From the cell containing the given text, extract its center point as (x, y) coordinate. 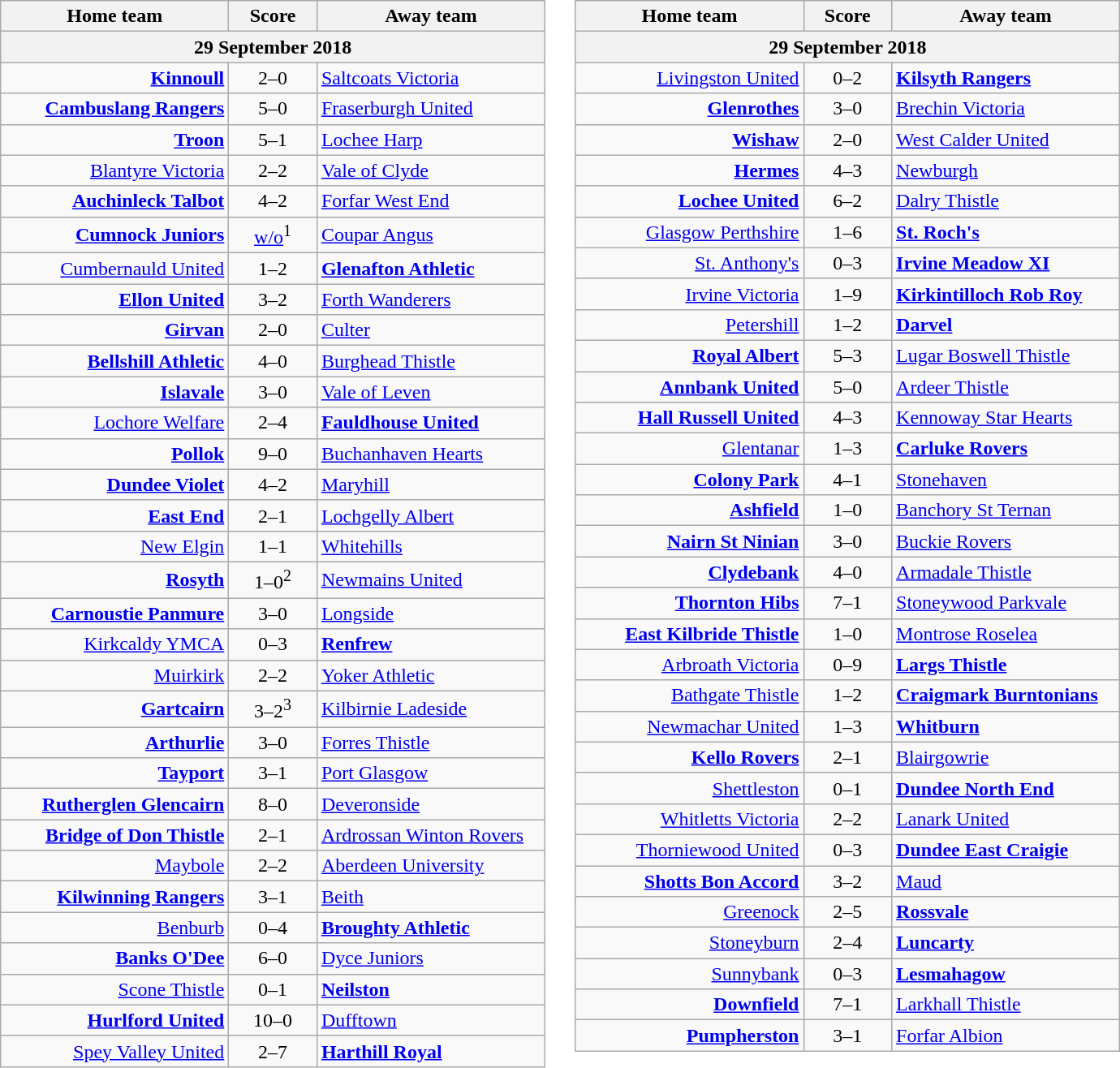
Auchinleck Talbot (115, 201)
Shotts Bon Accord (690, 881)
Clydebank (690, 572)
West Calder United (1006, 140)
Vale of Leven (430, 392)
Hall Russell United (690, 418)
Spey Valley United (115, 1051)
Broughty Athletic (430, 928)
Kilbirnie Ladeside (430, 709)
Glentanar (690, 449)
8–0 (273, 804)
Yoker Athletic (430, 675)
Islavale (115, 392)
Greenock (690, 912)
Craigmark Burntonians (1006, 695)
Girvan (115, 330)
Burghead Thistle (430, 361)
Buchanhaven Hearts (430, 454)
Tayport (115, 773)
Aberdeen University (430, 866)
Larkhall Thistle (1006, 1005)
Buckie Rovers (1006, 541)
Thorniewood United (690, 850)
Benburb (115, 928)
Maybole (115, 866)
Lanark United (1006, 819)
0–4 (273, 928)
Pollok (115, 454)
Stonehaven (1006, 480)
Banchory St Ternan (1006, 510)
1–9 (847, 294)
East Kilbride Thistle (690, 634)
Coupar Angus (430, 235)
1–6 (847, 232)
Newburgh (1006, 170)
Stoneyburn (690, 943)
Downfield (690, 1005)
Montrose Roselea (1006, 634)
Ellon United (115, 299)
Irvine Meadow XI (1006, 263)
6–0 (273, 958)
Scone Thistle (115, 989)
Newmains United (430, 579)
Lochee United (690, 201)
Gartcairn (115, 709)
Wishaw (690, 140)
10–0 (273, 1020)
Glenrothes (690, 109)
Bellshill Athletic (115, 361)
0–9 (847, 665)
Maryhill (430, 484)
Vale of Clyde (430, 170)
Culter (430, 330)
Armadale Thistle (1006, 572)
Rossvale (1006, 912)
Dundee East Craigie (1006, 850)
5–1 (273, 140)
Neilston (430, 989)
4–1 (847, 480)
St. Roch's (1006, 232)
Port Glasgow (430, 773)
Carluke Rovers (1006, 449)
Forth Wanderers (430, 299)
Lugar Boswell Thistle (1006, 355)
Nairn St Ninian (690, 541)
St. Anthony's (690, 263)
East End (115, 515)
2–5 (847, 912)
Forres Thistle (430, 743)
Kilwinning Rangers (115, 897)
Shettleston (690, 788)
Glenafton Athletic (430, 269)
Luncarty (1006, 943)
Lesmahagow (1006, 974)
Newmachar United (690, 726)
Hermes (690, 170)
Hurlford United (115, 1020)
Lochore Welfare (115, 423)
Dufftown (430, 1020)
1–02 (273, 579)
Lochee Harp (430, 140)
Fraserburgh United (430, 109)
Dundee Violet (115, 484)
Kello Rovers (690, 757)
Petershill (690, 325)
Whitburn (1006, 726)
w/o1 (273, 235)
1–1 (273, 546)
Lochgelly Albert (430, 515)
Maud (1006, 881)
Brechin Victoria (1006, 109)
Whitehills (430, 546)
Saltcoats Victoria (430, 78)
Blairgowrie (1006, 757)
Carnoustie Panmure (115, 614)
Dyce Juniors (430, 958)
Arbroath Victoria (690, 665)
Forfar West End (430, 201)
Rutherglen Glencairn (115, 804)
Rosyth (115, 579)
Muirkirk (115, 675)
Ashfield (690, 510)
Dalry Thistle (1006, 201)
Kirkcaldy YMCA (115, 644)
Ardeer Thistle (1006, 387)
Livingston United (690, 78)
Sunnybank (690, 974)
Arthurlie (115, 743)
Darvel (1006, 325)
9–0 (273, 454)
Cambuslang Rangers (115, 109)
Kirkintilloch Rob Roy (1006, 294)
Renfrew (430, 644)
Ardrossan Winton Rovers (430, 835)
Glasgow Perthshire (690, 232)
Thornton Hibs (690, 603)
Dundee North End (1006, 788)
Longside (430, 614)
Pumpherston (690, 1036)
Blantyre Victoria (115, 170)
Kennoway Star Hearts (1006, 418)
6–2 (847, 201)
Kilsyth Rangers (1006, 78)
3–23 (273, 709)
Troon (115, 140)
Cumbernauld United (115, 269)
Fauldhouse United (430, 423)
Stoneywood Parkvale (1006, 603)
Annbank United (690, 387)
New Elgin (115, 546)
Whitletts Victoria (690, 819)
5–3 (847, 355)
Harthill Royal (430, 1051)
Deveronside (430, 804)
Banks O'Dee (115, 958)
0–2 (847, 78)
2–7 (273, 1051)
Irvine Victoria (690, 294)
Beith (430, 897)
Colony Park (690, 480)
Forfar Albion (1006, 1036)
Largs Thistle (1006, 665)
Bathgate Thistle (690, 695)
Cumnock Juniors (115, 235)
Bridge of Don Thistle (115, 835)
Kinnoull (115, 78)
Royal Albert (690, 355)
